Capture the cell that displays the provided text and extract its [X, Y] central coordinate. 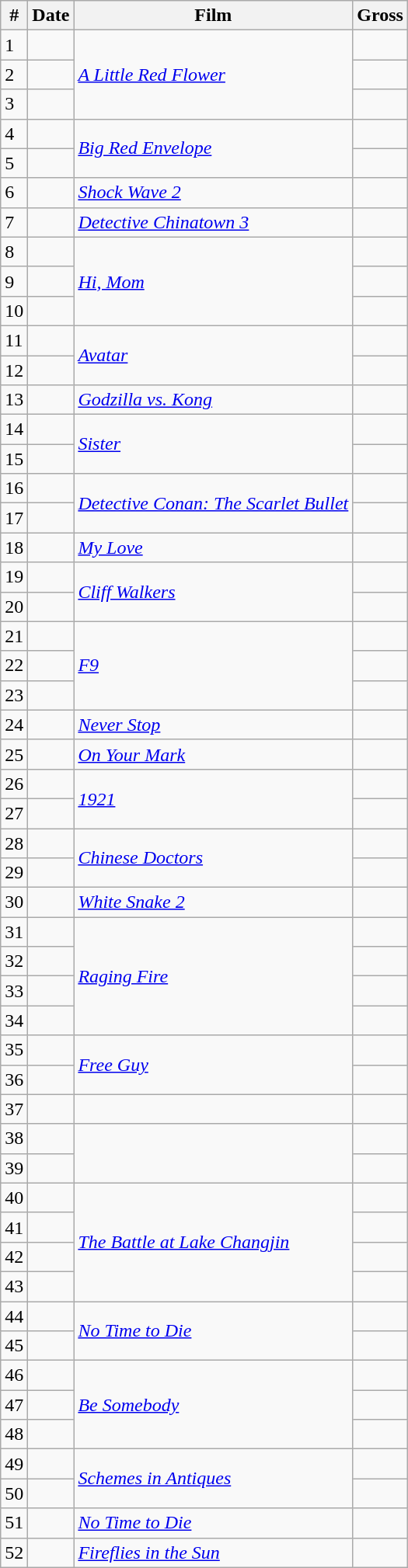
7 [14, 222]
27 [14, 813]
29 [14, 873]
12 [14, 370]
21 [14, 636]
33 [14, 991]
White Snake 2 [213, 902]
32 [14, 961]
Sister [213, 444]
37 [14, 1109]
Film [213, 16]
39 [14, 1168]
20 [14, 607]
13 [14, 400]
50 [14, 1493]
40 [14, 1198]
Date [51, 16]
38 [14, 1139]
4 [14, 134]
36 [14, 1080]
31 [14, 932]
24 [14, 725]
Hi, Mom [213, 281]
41 [14, 1227]
16 [14, 488]
Fireflies in the Sun [213, 1552]
46 [14, 1375]
# [14, 16]
Free Guy [213, 1065]
Big Red Envelope [213, 148]
47 [14, 1405]
Detective Conan: The Scarlet Bullet [213, 503]
Avatar [213, 355]
10 [14, 311]
35 [14, 1050]
Cliff Walkers [213, 592]
6 [14, 193]
28 [14, 843]
9 [14, 281]
Be Somebody [213, 1405]
26 [14, 784]
5 [14, 163]
14 [14, 429]
Detective Chinatown 3 [213, 222]
15 [14, 459]
52 [14, 1552]
Chinese Doctors [213, 857]
11 [14, 340]
1921 [213, 798]
F9 [213, 666]
The Battle at Lake Changjin [213, 1242]
Gross [381, 16]
Raging Fire [213, 976]
34 [14, 1020]
49 [14, 1464]
45 [14, 1346]
17 [14, 518]
Shock Wave 2 [213, 193]
Never Stop [213, 725]
1 [14, 45]
43 [14, 1286]
My Love [213, 548]
3 [14, 104]
19 [14, 577]
2 [14, 75]
42 [14, 1257]
Schemes in Antiques [213, 1479]
22 [14, 666]
25 [14, 754]
On Your Mark [213, 754]
51 [14, 1523]
30 [14, 902]
18 [14, 548]
8 [14, 252]
Godzilla vs. Kong [213, 400]
48 [14, 1434]
A Little Red Flower [213, 75]
44 [14, 1316]
23 [14, 695]
